Search for the cell housing the specified text and yield its (x, y) center coordinate. 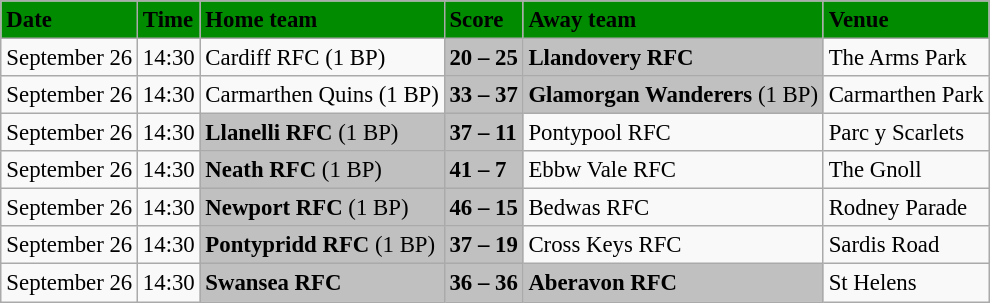
Pontypool RFC (673, 133)
Cross Keys RFC (673, 245)
Venue (906, 20)
Glamorgan Wanderers (1 BP) (673, 95)
Date (69, 20)
Away team (673, 20)
Newport RFC (1 BP) (322, 208)
Pontypridd RFC (1 BP) (322, 245)
20 – 25 (484, 57)
Llanelli RFC (1 BP) (322, 133)
37 – 19 (484, 245)
Llandovery RFC (673, 57)
Cardiff RFC (1 BP) (322, 57)
The Arms Park (906, 57)
Rodney Parade (906, 208)
Bedwas RFC (673, 208)
The Gnoll (906, 170)
Ebbw Vale RFC (673, 170)
Neath RFC (1 BP) (322, 170)
Score (484, 20)
41 – 7 (484, 170)
37 – 11 (484, 133)
46 – 15 (484, 208)
Sardis Road (906, 245)
Carmarthen Quins (1 BP) (322, 95)
33 – 37 (484, 95)
Time (170, 20)
Aberavon RFC (673, 283)
Parc y Scarlets (906, 133)
Home team (322, 20)
36 – 36 (484, 283)
Carmarthen Park (906, 95)
Swansea RFC (322, 283)
St Helens (906, 283)
